Locate the cell with the specified text and output its [x, y] center coordinate. 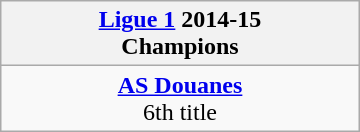
AS Douanes6th title [180, 98]
Ligue 1 2014-15Champions [180, 34]
